Locate the cell with the specified text and output its (X, Y) center coordinate. 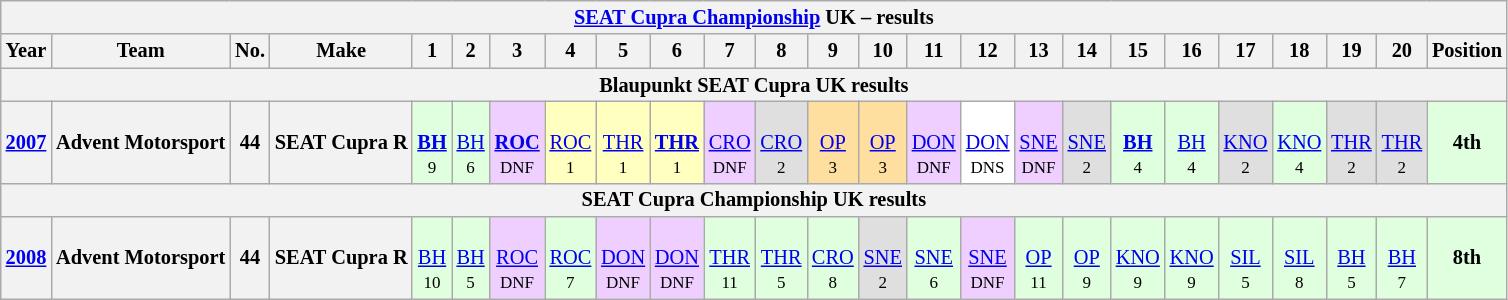
Team (140, 51)
No. (250, 51)
2008 (26, 258)
CRO8 (833, 258)
4th (1467, 142)
10 (883, 51)
5 (623, 51)
BH9 (432, 142)
Blaupunkt SEAT Cupra UK results (754, 85)
SIL5 (1246, 258)
2007 (26, 142)
BH6 (471, 142)
12 (988, 51)
4 (571, 51)
16 (1192, 51)
14 (1087, 51)
18 (1299, 51)
11 (934, 51)
SNE6 (934, 258)
Position (1467, 51)
OP9 (1087, 258)
BH10 (432, 258)
ROC1 (571, 142)
THR5 (781, 258)
9 (833, 51)
2 (471, 51)
KNO2 (1246, 142)
20 (1402, 51)
3 (518, 51)
8 (781, 51)
ROC7 (571, 258)
13 (1038, 51)
SEAT Cupra Championship UK – results (754, 17)
Make (342, 51)
OP11 (1038, 258)
BH7 (1402, 258)
19 (1351, 51)
THR11 (730, 258)
1 (432, 51)
KNO4 (1299, 142)
CRODNF (730, 142)
SIL8 (1299, 258)
6 (677, 51)
15 (1138, 51)
SEAT Cupra Championship UK results (754, 200)
DONDNS (988, 142)
Year (26, 51)
CRO2 (781, 142)
17 (1246, 51)
8th (1467, 258)
7 (730, 51)
